Scan for the cell matching the given text and deliver its (X, Y) coordinate at center. 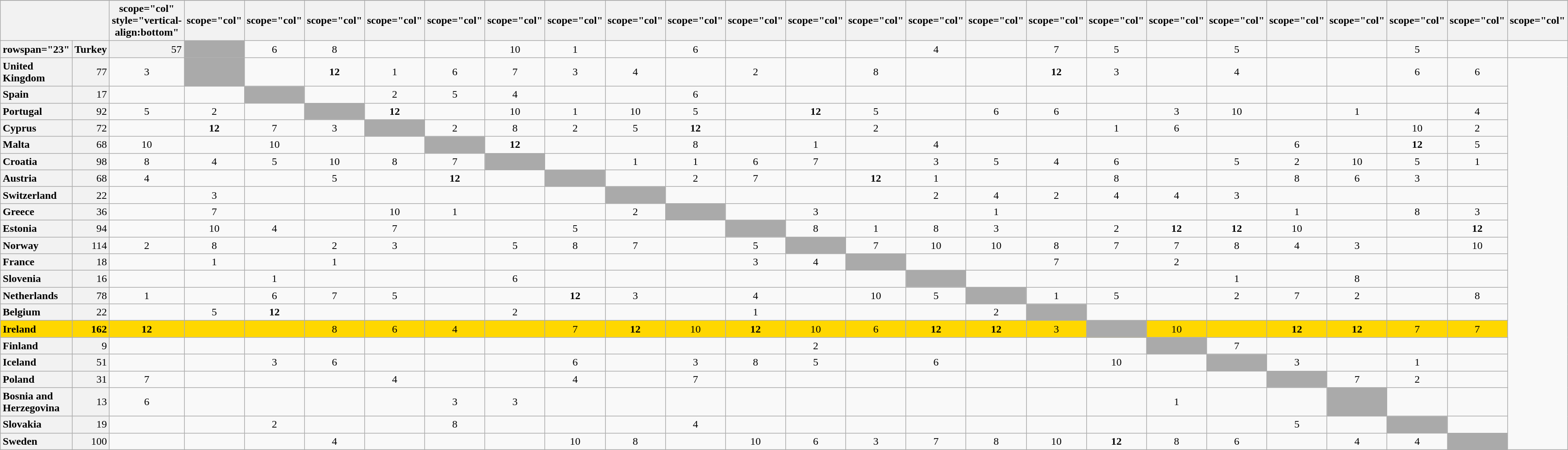
77 (91, 72)
72 (91, 128)
France (36, 262)
162 (91, 329)
Greece (36, 212)
Malta (36, 145)
100 (91, 441)
16 (91, 279)
Finland (36, 346)
Spain (36, 95)
Croatia (36, 161)
Slovakia (36, 424)
Turkey (91, 49)
Austria (36, 178)
18 (91, 262)
Portugal (36, 111)
Slovenia (36, 279)
17 (91, 95)
31 (91, 379)
Poland (36, 379)
Belgium (36, 312)
Switzerland (36, 195)
78 (91, 296)
Bosnia and Herzegovina (36, 402)
United Kingdom (36, 72)
19 (91, 424)
36 (91, 212)
13 (91, 402)
9 (91, 346)
114 (91, 245)
rowspan="23" (36, 49)
Sweden (36, 441)
Netherlands (36, 296)
94 (91, 228)
92 (91, 111)
Iceland (36, 362)
57 (147, 49)
Ireland (36, 329)
scope="col" style="vertical-align:bottom" (147, 21)
Norway (36, 245)
Cyprus (36, 128)
Estonia (36, 228)
98 (91, 161)
51 (91, 362)
